Identify which cell holds the provided text, then report its [X, Y] central coordinate. 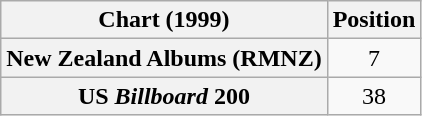
US Billboard 200 [164, 96]
Position [374, 20]
38 [374, 96]
Chart (1999) [164, 20]
7 [374, 58]
New Zealand Albums (RMNZ) [164, 58]
